Return (x, y) of the center of cell containing provided text 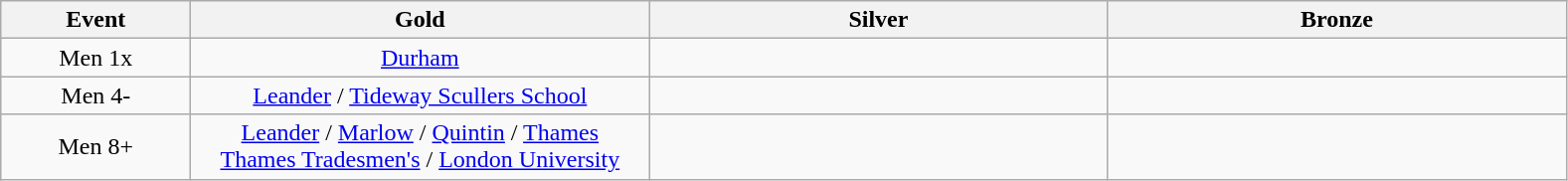
Event (95, 20)
Leander / Marlow / Quintin / Thames Thames Tradesmen's / London University (420, 147)
Men 8+ (95, 147)
Men 4- (95, 95)
Bronze (1336, 20)
Leander / Tideway Scullers School (420, 95)
Men 1x (95, 58)
Gold (420, 20)
Durham (420, 58)
Silver (879, 20)
